For the text-containing cell, return its midpoint in (X, Y) coordinate format. 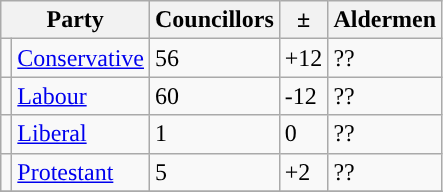
Councillors (215, 20)
0 (304, 134)
Liberal (81, 134)
± (304, 20)
Party (76, 20)
Labour (81, 96)
+12 (304, 58)
Aldermen (385, 20)
56 (215, 58)
1 (215, 134)
+2 (304, 172)
Conservative (81, 58)
5 (215, 172)
Protestant (81, 172)
-12 (304, 96)
60 (215, 96)
